Determine the [X, Y] coordinate at the center of the cell enclosing the given text.  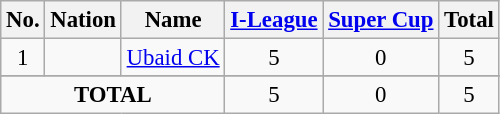
Nation [83, 20]
Total [469, 20]
1 [23, 58]
No. [23, 20]
TOTAL [113, 95]
Ubaid CK [173, 58]
I-League [274, 20]
Super Cup [381, 20]
Name [173, 20]
